Return (x, y) of the center of cell containing provided text 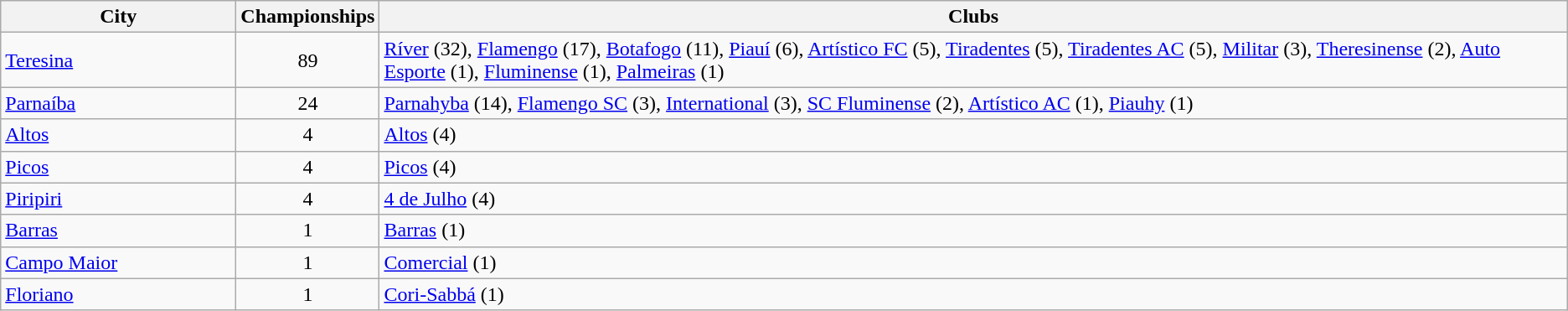
Altos (4) (973, 135)
4 de Julho (4) (973, 199)
Altos (119, 135)
Campo Maior (119, 262)
Barras (119, 231)
Floriano (119, 294)
Clubs (973, 17)
Parnaíba (119, 103)
Barras (1) (973, 231)
Parnahyba (14), Flamengo SC (3), International (3), SC Fluminense (2), Artístico AC (1), Piauhy (1) (973, 103)
Picos (4) (973, 167)
Picos (119, 167)
Teresina (119, 60)
Championships (308, 17)
Comercial (1) (973, 262)
City (119, 17)
24 (308, 103)
89 (308, 60)
Cori-Sabbá (1) (973, 294)
Piripiri (119, 199)
